Extract the [x, y] coordinate from the center of the cell holding the provided text.  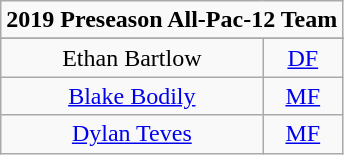
Blake Bodily [132, 96]
DF [303, 58]
Ethan Bartlow [132, 58]
2019 Preseason All-Pac-12 Team [172, 20]
Dylan Teves [132, 134]
